Determine the [x, y] coordinate at the center of the cell enclosing the given text.  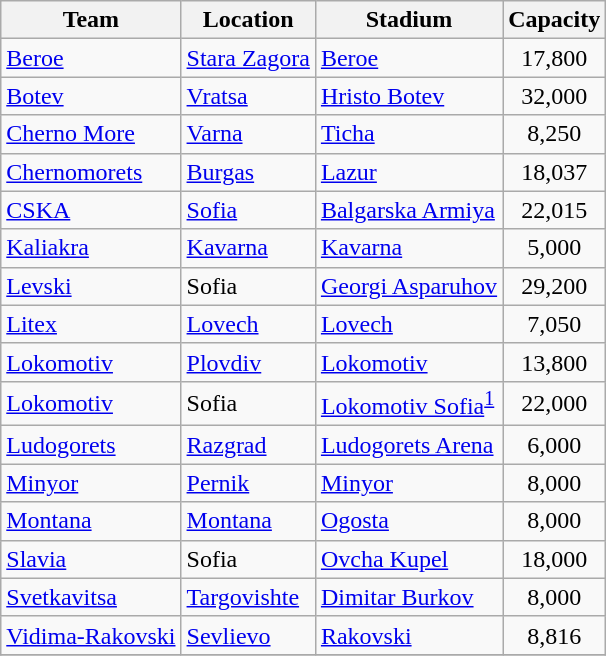
Ludogorets Arena [408, 445]
Georgi Asparuhov [408, 286]
Ovcha Kupel [408, 559]
Burgas [248, 172]
Slavia [91, 559]
Stadium [408, 20]
Ogosta [408, 521]
17,800 [554, 58]
8,250 [554, 134]
Team [91, 20]
Cherno More [91, 134]
5,000 [554, 248]
Levski [91, 286]
Ludogorets [91, 445]
Kaliakra [91, 248]
22,015 [554, 210]
Stara Zagora [248, 58]
Balgarska Armiya [408, 210]
Vidima-Rakovski [91, 635]
Location [248, 20]
Plovdiv [248, 362]
6,000 [554, 445]
18,037 [554, 172]
Chernomorets [91, 172]
Capacity [554, 20]
Lazur [408, 172]
Vratsa [248, 96]
8,816 [554, 635]
CSKA [91, 210]
Svetkavitsa [91, 597]
22,000 [554, 404]
Lokomotiv Sofia1 [408, 404]
29,200 [554, 286]
13,800 [554, 362]
Sevlievo [248, 635]
Hristo Botev [408, 96]
Dimitar Burkov [408, 597]
Varna [248, 134]
Rakovski [408, 635]
Pernik [248, 483]
Razgrad [248, 445]
Litex [91, 324]
Ticha [408, 134]
18,000 [554, 559]
Targovishte [248, 597]
32,000 [554, 96]
Botev [91, 96]
7,050 [554, 324]
